From the cell containing the given text, extract its center point as [x, y] coordinate. 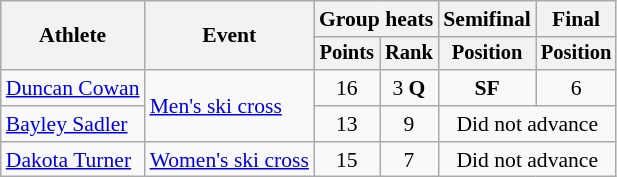
9 [410, 124]
3 Q [410, 88]
Bayley Sadler [73, 124]
Points [347, 54]
16 [347, 88]
Did not advance [527, 124]
Event [230, 36]
Semifinal [487, 19]
6 [576, 88]
Group heats [376, 19]
Duncan Cowan [73, 88]
Final [576, 19]
Men's ski cross [230, 106]
SF [487, 88]
Rank [410, 54]
Athlete [73, 36]
13 [347, 124]
